Pinpoint the cell where the given text exists, returning its [X, Y] midpoint coordinate. 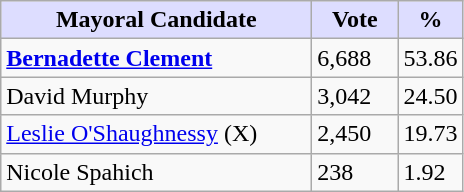
Nicole Spahich [156, 172]
53.86 [430, 58]
3,042 [355, 96]
2,450 [355, 134]
Mayoral Candidate [156, 20]
Leslie O'Shaughnessy (X) [156, 134]
19.73 [430, 134]
David Murphy [156, 96]
Bernadette Clement [156, 58]
24.50 [430, 96]
% [430, 20]
6,688 [355, 58]
Vote [355, 20]
238 [355, 172]
1.92 [430, 172]
